For the text-containing cell, return its midpoint in [X, Y] coordinate format. 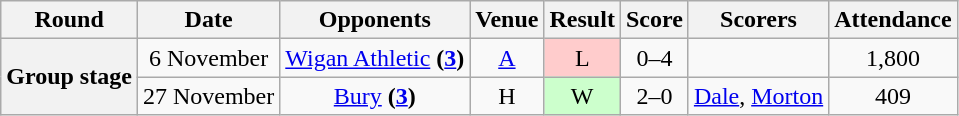
W [582, 96]
27 November [208, 96]
0–4 [654, 58]
Round [70, 20]
Date [208, 20]
Scorers [758, 20]
1,800 [893, 58]
Opponents [375, 20]
Dale, Morton [758, 96]
409 [893, 96]
Wigan Athletic (3) [375, 58]
Venue [507, 20]
H [507, 96]
2–0 [654, 96]
Attendance [893, 20]
Group stage [70, 77]
Result [582, 20]
6 November [208, 58]
Bury (3) [375, 96]
A [507, 58]
Score [654, 20]
L [582, 58]
